Pinpoint the cell where the given text exists, returning its (x, y) midpoint coordinate. 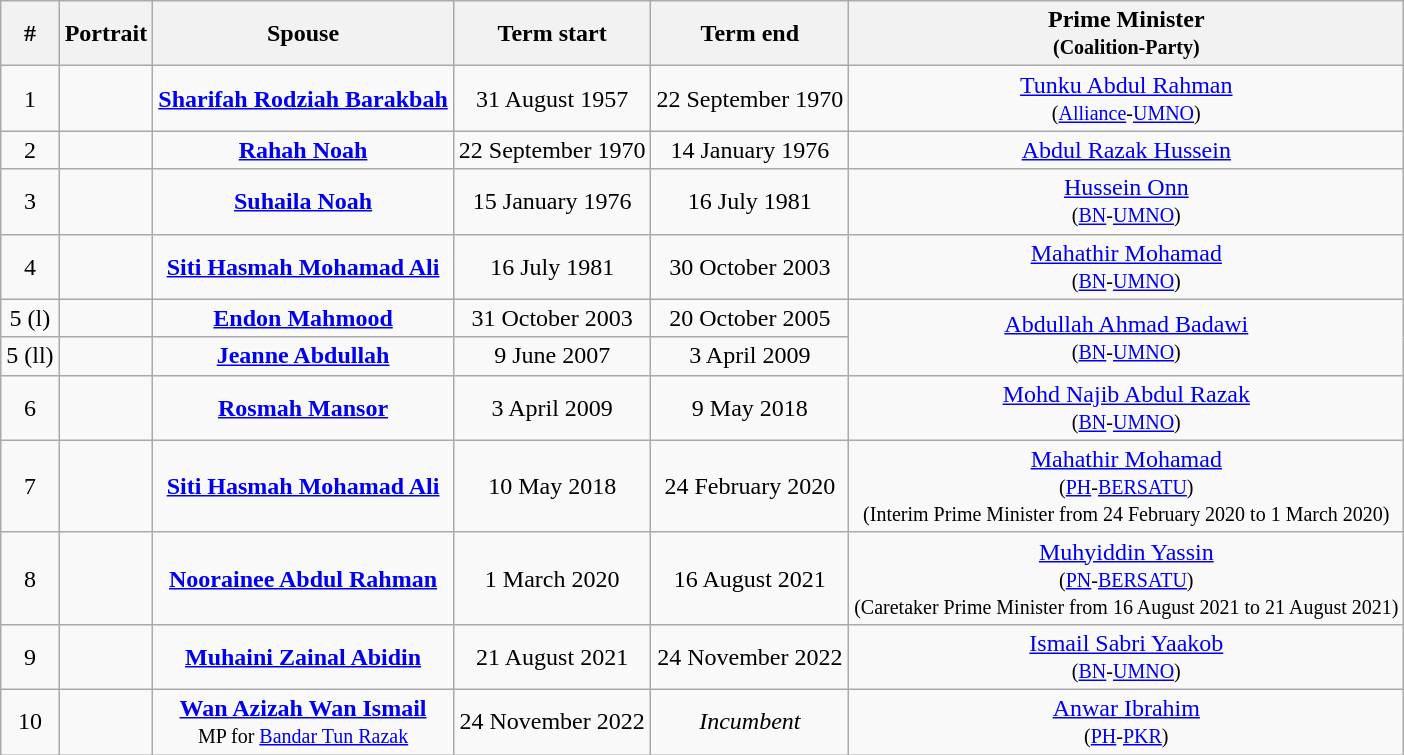
Mahathir Mohamad (BN-UMNO) (1126, 266)
Incumbent (750, 722)
Rahah Noah (303, 150)
Abdul Razak Hussein (1126, 150)
8 (30, 578)
# (30, 34)
1 March 2020 (552, 578)
7 (30, 486)
31 October 2003 (552, 318)
Prime Minister (Coalition-Party) (1126, 34)
4 (30, 266)
9 June 2007 (552, 356)
Anwar Ibrahim (PH-PKR) (1126, 722)
Mahathir Mohamad (PH-BERSATU) (Interim Prime Minister from 24 February 2020 to 1 March 2020) (1126, 486)
30 October 2003 (750, 266)
5 (ll) (30, 356)
16 August 2021 (750, 578)
Mohd Najib Abdul Razak (BN-UMNO) (1126, 408)
9 May 2018 (750, 408)
3 (30, 202)
24 February 2020 (750, 486)
Muhyiddin Yassin (PN-BERSATU) (Caretaker Prime Minister from 16 August 2021 to 21 August 2021) (1126, 578)
9 (30, 656)
5 (l) (30, 318)
Portrait (106, 34)
2 (30, 150)
Sharifah Rodziah Barakbah (303, 98)
Tunku Abdul Rahman (Alliance-UMNO) (1126, 98)
1 (30, 98)
21 August 2021 (552, 656)
Term start (552, 34)
Term end (750, 34)
Abdullah Ahmad Badawi (BN-UMNO) (1126, 337)
Hussein Onn (BN-UMNO) (1126, 202)
Endon Mahmood (303, 318)
Suhaila Noah (303, 202)
14 January 1976 (750, 150)
Jeanne Abdullah (303, 356)
10 (30, 722)
Ismail Sabri Yaakob (BN-UMNO) (1126, 656)
Rosmah Mansor (303, 408)
Muhaini Zainal Abidin (303, 656)
Noorainee Abdul Rahman (303, 578)
10 May 2018 (552, 486)
Wan Azizah Wan IsmailMP for Bandar Tun Razak (303, 722)
31 August 1957 (552, 98)
15 January 1976 (552, 202)
20 October 2005 (750, 318)
Spouse (303, 34)
6 (30, 408)
